For the text-containing cell, return its midpoint in [X, Y] coordinate format. 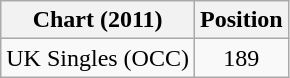
Position [241, 20]
189 [241, 58]
Chart (2011) [98, 20]
UK Singles (OCC) [98, 58]
